Detect which cell encompasses the target text, then output its (X, Y) center coordinate. 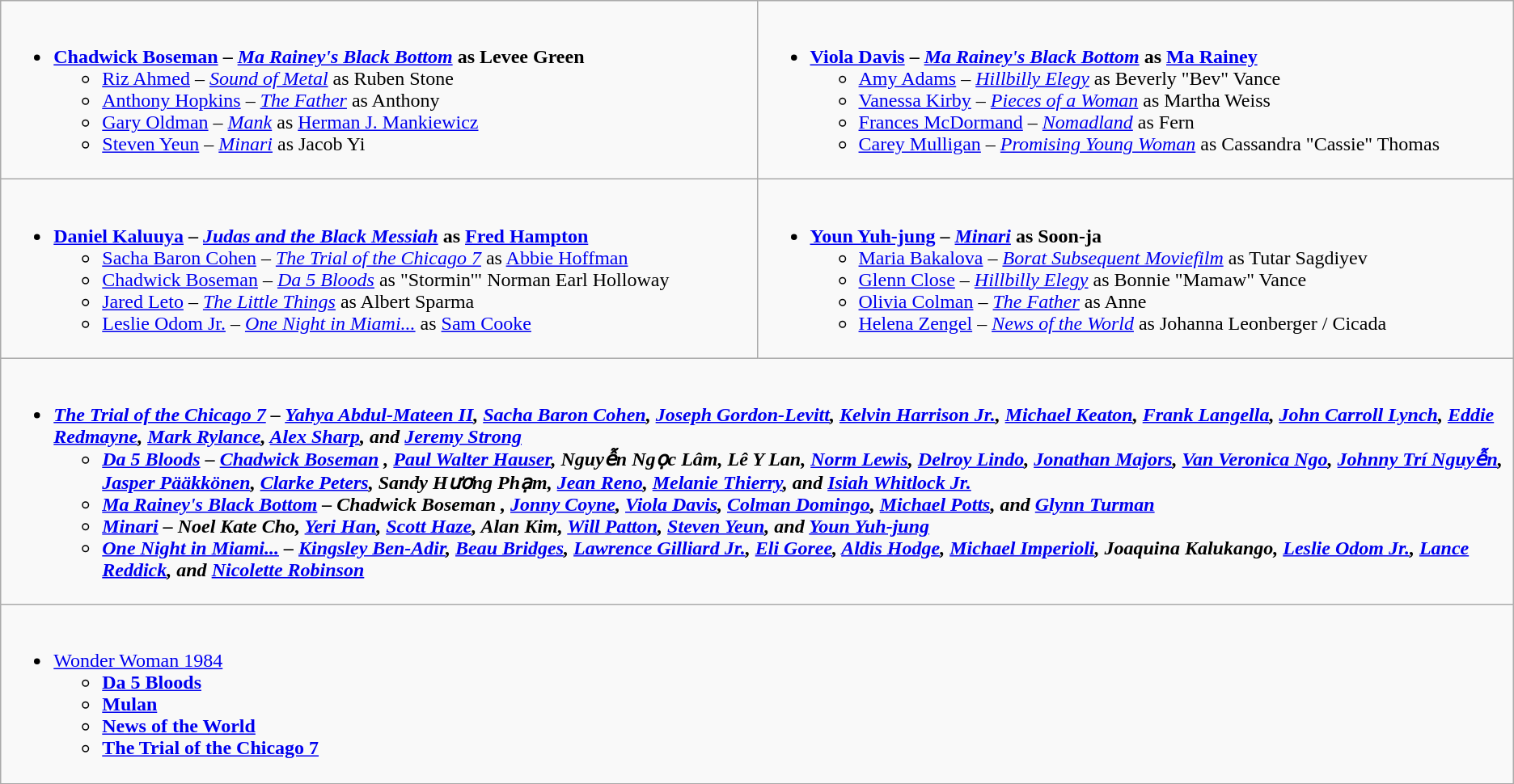
Wonder Woman 1984Da 5 BloodsMulanNews of the WorldThe Trial of the Chicago 7 (757, 693)
